Find where the given text appears and provide that cell's center as (x, y) coordinate. 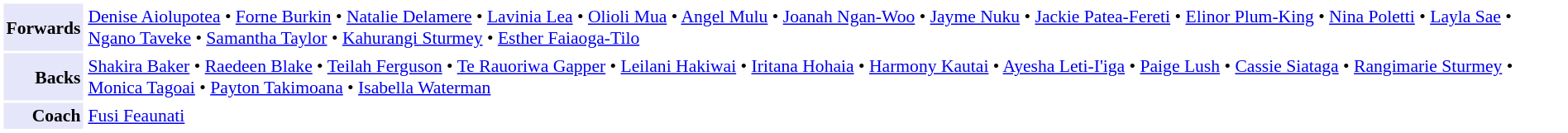
Backs (43, 76)
Fusi Feaunati (825, 116)
Forwards (43, 26)
Coach (43, 116)
